Capture the cell that displays the provided text and extract its [x, y] central coordinate. 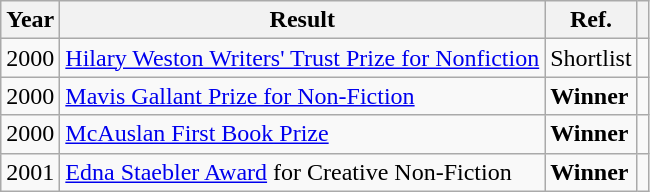
McAuslan First Book Prize [302, 134]
2001 [30, 172]
Shortlist [591, 58]
Hilary Weston Writers' Trust Prize for Nonfiction [302, 58]
Mavis Gallant Prize for Non-Fiction [302, 96]
Year [30, 20]
Edna Staebler Award for Creative Non-Fiction [302, 172]
Ref. [591, 20]
Result [302, 20]
